Capture the cell that displays the provided text and extract its (x, y) central coordinate. 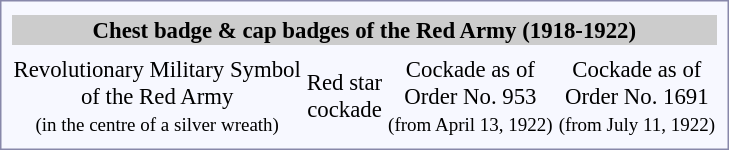
Red starcockade (344, 96)
Chest badge & cap badges of the Red Army (1918-1922) (364, 30)
Cockade as ofOrder No. 1691(from July 11, 1922) (636, 96)
Cockade as ofOrder No. 953(from April 13, 1922) (471, 96)
Revolutionary Military Symbolof the Red Army(in the centre of a silver wreath) (157, 96)
